Provide the [X, Y] coordinate of the cell's center where the given text is located.  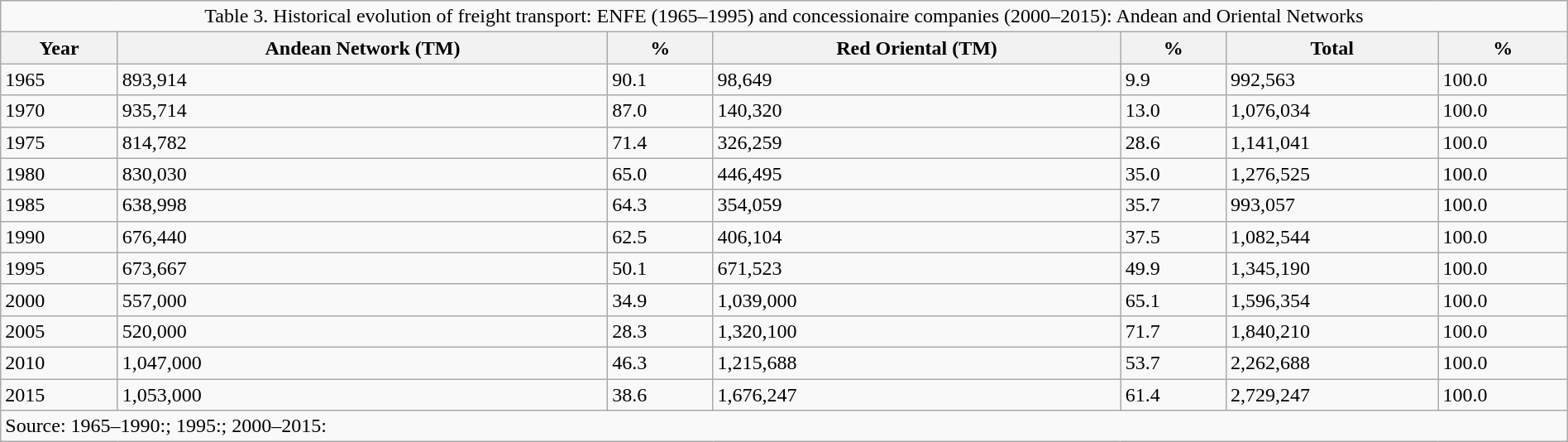
Table 3. Historical evolution of freight transport: ENFE (1965–1995) and concessionaire companies (2000–2015): Andean and Oriental Networks [784, 17]
1980 [60, 174]
38.6 [660, 395]
993,057 [1331, 205]
1,596,354 [1331, 300]
1990 [60, 237]
326,259 [916, 142]
1995 [60, 268]
87.0 [660, 111]
557,000 [362, 300]
446,495 [916, 174]
2015 [60, 395]
814,782 [362, 142]
65.1 [1173, 300]
Red Oriental (TM) [916, 48]
71.4 [660, 142]
2010 [60, 363]
53.7 [1173, 363]
46.3 [660, 363]
830,030 [362, 174]
37.5 [1173, 237]
90.1 [660, 79]
671,523 [916, 268]
2,262,688 [1331, 363]
1975 [60, 142]
1,039,000 [916, 300]
2000 [60, 300]
406,104 [916, 237]
992,563 [1331, 79]
Source: 1965–1990:; 1995:; 2000–2015: [784, 426]
1985 [60, 205]
1,676,247 [916, 395]
2,729,247 [1331, 395]
1,320,100 [916, 331]
1,840,210 [1331, 331]
1,047,000 [362, 363]
Year [60, 48]
35.0 [1173, 174]
65.0 [660, 174]
98,649 [916, 79]
1,076,034 [1331, 111]
1,345,190 [1331, 268]
676,440 [362, 237]
140,320 [916, 111]
1,082,544 [1331, 237]
71.7 [1173, 331]
61.4 [1173, 395]
638,998 [362, 205]
354,059 [916, 205]
Total [1331, 48]
50.1 [660, 268]
62.5 [660, 237]
893,914 [362, 79]
28.6 [1173, 142]
1970 [60, 111]
1,053,000 [362, 395]
1965 [60, 79]
1,215,688 [916, 363]
935,714 [362, 111]
1,276,525 [1331, 174]
49.9 [1173, 268]
Andean Network (TM) [362, 48]
520,000 [362, 331]
1,141,041 [1331, 142]
673,667 [362, 268]
28.3 [660, 331]
35.7 [1173, 205]
13.0 [1173, 111]
64.3 [660, 205]
2005 [60, 331]
34.9 [660, 300]
9.9 [1173, 79]
